Find where the given text appears and provide that cell's center as [X, Y] coordinate. 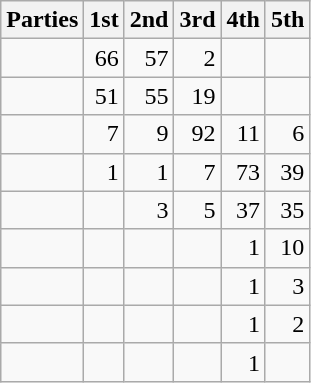
Parties [42, 20]
1st [104, 20]
6 [287, 134]
2nd [149, 20]
3rd [198, 20]
51 [104, 96]
35 [287, 210]
4th [243, 20]
19 [198, 96]
66 [104, 58]
5 [198, 210]
55 [149, 96]
57 [149, 58]
9 [149, 134]
92 [198, 134]
10 [287, 248]
39 [287, 172]
5th [287, 20]
11 [243, 134]
73 [243, 172]
37 [243, 210]
